Search for the cell housing the specified text and yield its (X, Y) center coordinate. 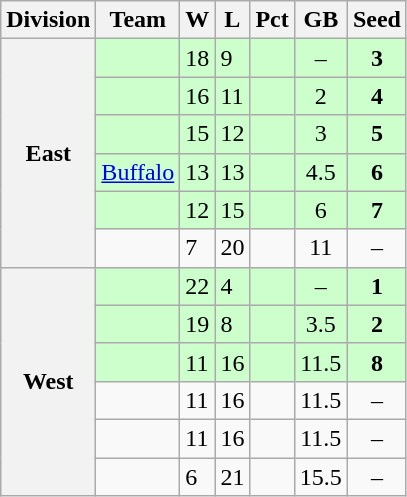
5 (376, 134)
GB (320, 20)
W (198, 20)
Team (138, 20)
9 (232, 58)
East (48, 153)
L (232, 20)
19 (198, 324)
22 (198, 286)
Seed (376, 20)
21 (232, 477)
3.5 (320, 324)
18 (198, 58)
20 (232, 248)
1 (376, 286)
West (48, 381)
15.5 (320, 477)
4.5 (320, 172)
Buffalo (138, 172)
Division (48, 20)
Pct (272, 20)
